For the text-containing cell, return its midpoint in [X, Y] coordinate format. 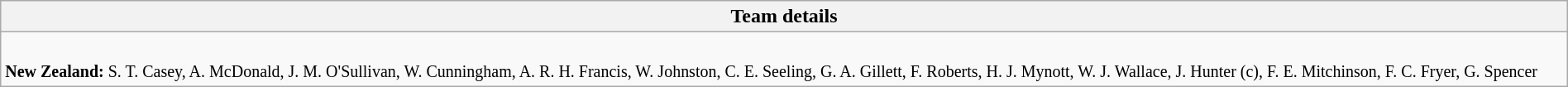
Team details [784, 17]
